Locate the cell with the specified text and output its (X, Y) center coordinate. 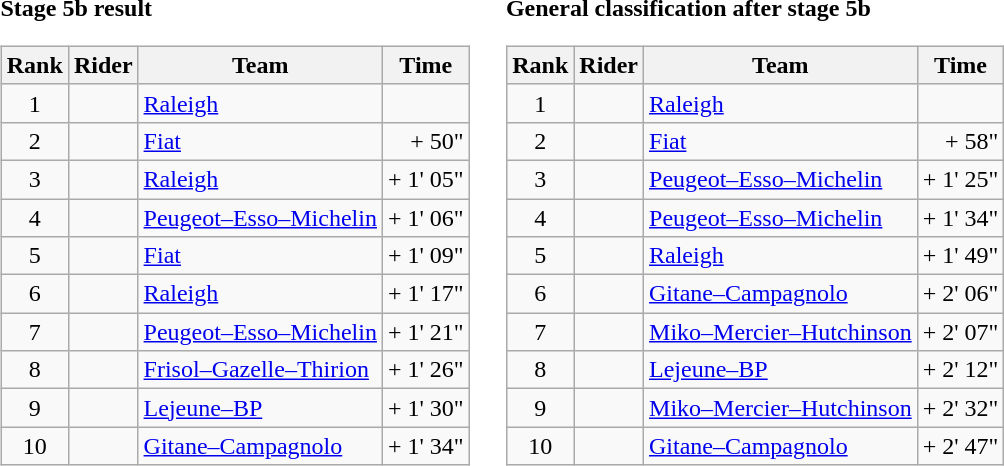
+ 2' 12" (960, 370)
+ 58" (960, 141)
+ 1' 17" (426, 294)
+ 1' 25" (960, 179)
+ 50" (426, 141)
+ 1' 05" (426, 179)
+ 1' 06" (426, 217)
Frisol–Gazelle–Thirion (260, 370)
+ 2' 32" (960, 408)
+ 1' 26" (426, 370)
+ 1' 09" (426, 256)
+ 1' 21" (426, 332)
+ 1' 49" (960, 256)
+ 2' 47" (960, 446)
+ 2' 07" (960, 332)
+ 1' 30" (426, 408)
+ 2' 06" (960, 294)
